Extract the (X, Y) coordinate from the center of the cell holding the provided text.  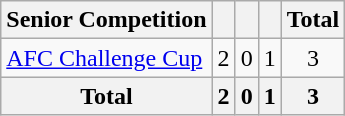
AFC Challenge Cup (106, 58)
Senior Competition (106, 20)
